Provide the [X, Y] coordinate of the cell's center where the given text is located.  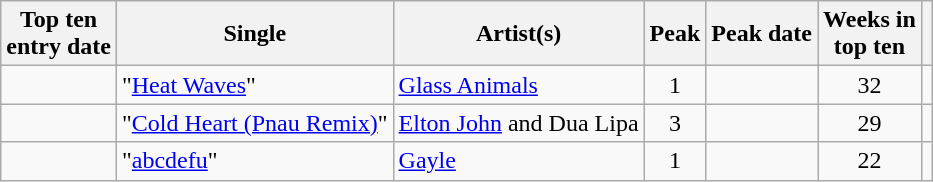
3 [675, 123]
Artist(s) [518, 34]
29 [870, 123]
Elton John and Dua Lipa [518, 123]
32 [870, 85]
Weeks intop ten [870, 34]
Peak date [762, 34]
Peak [675, 34]
"abcdefu" [254, 161]
22 [870, 161]
Gayle [518, 161]
Top tenentry date [59, 34]
"Cold Heart (Pnau Remix)" [254, 123]
"Heat Waves" [254, 85]
Glass Animals [518, 85]
Single [254, 34]
